Search for the cell housing the specified text and yield its [X, Y] center coordinate. 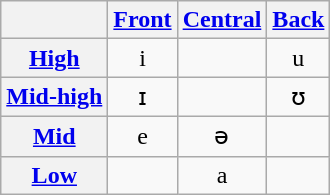
Front [142, 20]
High [54, 58]
i [142, 58]
Central [222, 20]
u [298, 58]
ʊ [298, 97]
Low [54, 175]
Mid-high [54, 97]
Back [298, 20]
Mid [54, 136]
ə [222, 136]
ɪ [142, 97]
e [142, 136]
a [222, 175]
